Determine the (x, y) coordinate at the center of the cell enclosing the given text.  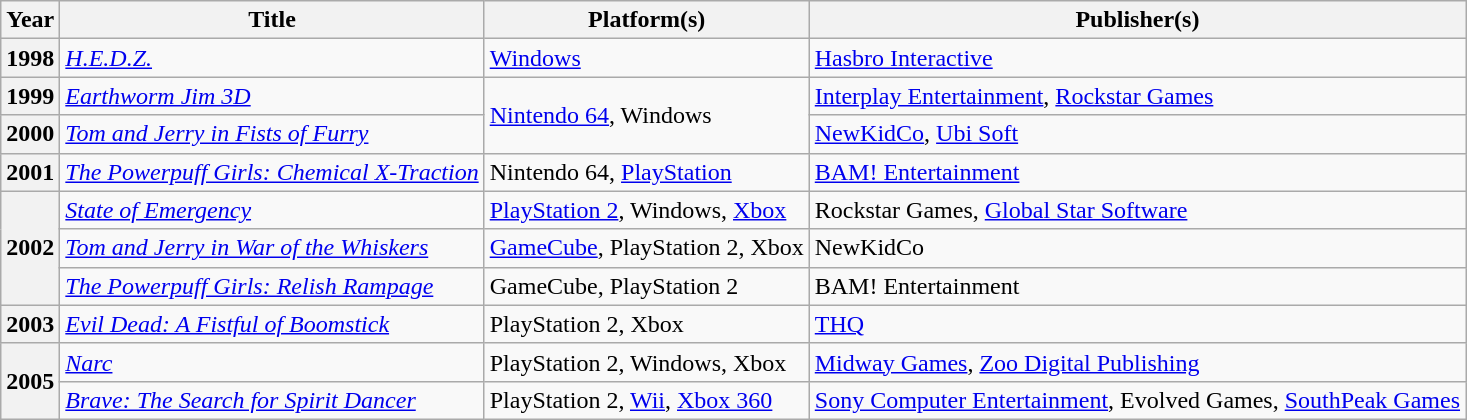
Midway Games, Zoo Digital Publishing (1137, 362)
2001 (30, 172)
GameCube, PlayStation 2, Xbox (646, 248)
2003 (30, 324)
NewKidCo, Ubi Soft (1137, 134)
Publisher(s) (1137, 20)
Brave: The Search for Spirit Dancer (272, 400)
Nintendo 64, Windows (646, 115)
Nintendo 64, PlayStation (646, 172)
Platform(s) (646, 20)
2002 (30, 248)
Narc (272, 362)
Windows (646, 58)
2000 (30, 134)
Tom and Jerry in War of the Whiskers (272, 248)
Interplay Entertainment, Rockstar Games (1137, 96)
2005 (30, 381)
NewKidCo (1137, 248)
Evil Dead: A Fistful of Boomstick (272, 324)
The Powerpuff Girls: Relish Rampage (272, 286)
Year (30, 20)
Rockstar Games, Global Star Software (1137, 210)
1998 (30, 58)
PlayStation 2, Wii, Xbox 360 (646, 400)
Title (272, 20)
Tom and Jerry in Fists of Furry (272, 134)
1999 (30, 96)
GameCube, PlayStation 2 (646, 286)
Sony Computer Entertainment, Evolved Games, SouthPeak Games (1137, 400)
The Powerpuff Girls: Chemical X-Traction (272, 172)
Hasbro Interactive (1137, 58)
PlayStation 2, Xbox (646, 324)
THQ (1137, 324)
H.E.D.Z. (272, 58)
State of Emergency (272, 210)
Earthworm Jim 3D (272, 96)
